Identify which cell holds the provided text, then report its (X, Y) central coordinate. 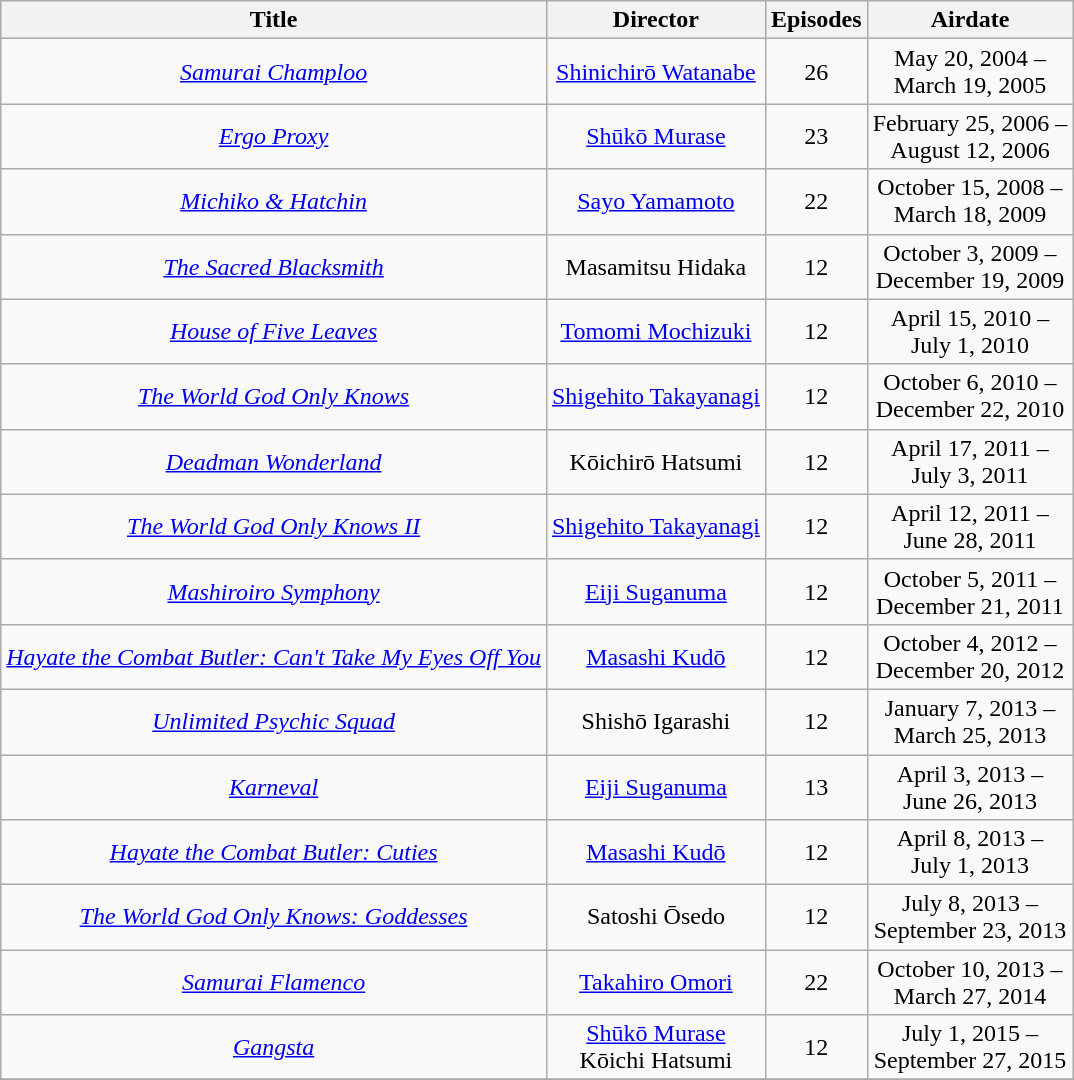
Deadman Wonderland (274, 462)
April 15, 2010 –July 1, 2010 (970, 332)
Shūkō MuraseKōichi Hatsumi (656, 1048)
13 (816, 786)
Title (274, 20)
Michiko & Hatchin (274, 202)
Hayate the Combat Butler: Cuties (274, 852)
Airdate (970, 20)
Mashiroiro Symphony (274, 592)
April 12, 2011 –June 28, 2011 (970, 526)
The World God Only Knows: Goddesses (274, 918)
Gangsta (274, 1048)
Director (656, 20)
Karneval (274, 786)
October 3, 2009 –December 19, 2009 (970, 266)
Kōichirō Hatsumi (656, 462)
October 5, 2011 –December 21, 2011 (970, 592)
May 20, 2004 –March 19, 2005 (970, 72)
The Sacred Blacksmith (274, 266)
Hayate the Combat Butler: Can't Take My Eyes Off You (274, 656)
April 17, 2011 –July 3, 2011 (970, 462)
April 3, 2013 –June 26, 2013 (970, 786)
26 (816, 72)
October 10, 2013 –March 27, 2014 (970, 982)
Shishō Igarashi (656, 722)
Takahiro Omori (656, 982)
October 6, 2010 –December 22, 2010 (970, 396)
Episodes (816, 20)
January 7, 2013 –March 25, 2013 (970, 722)
The World God Only Knows (274, 396)
23 (816, 136)
The World God Only Knows II (274, 526)
Samurai Flamenco (274, 982)
Satoshi Ōsedo (656, 918)
Unlimited Psychic Squad (274, 722)
July 8, 2013 –September 23, 2013 (970, 918)
Samurai Champloo (274, 72)
House of Five Leaves (274, 332)
October 4, 2012 –December 20, 2012 (970, 656)
April 8, 2013 –July 1, 2013 (970, 852)
Shūkō Murase (656, 136)
October 15, 2008 –March 18, 2009 (970, 202)
Shinichirō Watanabe (656, 72)
Tomomi Mochizuki (656, 332)
February 25, 2006 –August 12, 2006 (970, 136)
July 1, 2015 –September 27, 2015 (970, 1048)
Ergo Proxy (274, 136)
Masamitsu Hidaka (656, 266)
Sayo Yamamoto (656, 202)
